For the text-containing cell, return its midpoint in (x, y) coordinate format. 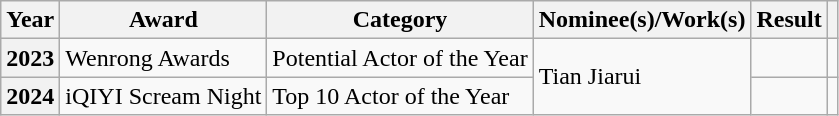
Top 10 Actor of the Year (400, 96)
Year (30, 20)
iQIYI Scream Night (164, 96)
Award (164, 20)
Potential Actor of the Year (400, 58)
2023 (30, 58)
Wenrong Awards (164, 58)
Nominee(s)/Work(s) (642, 20)
Result (789, 20)
2024 (30, 96)
Tian Jiarui (642, 77)
Category (400, 20)
